From the cell containing the given text, extract its center point as [X, Y] coordinate. 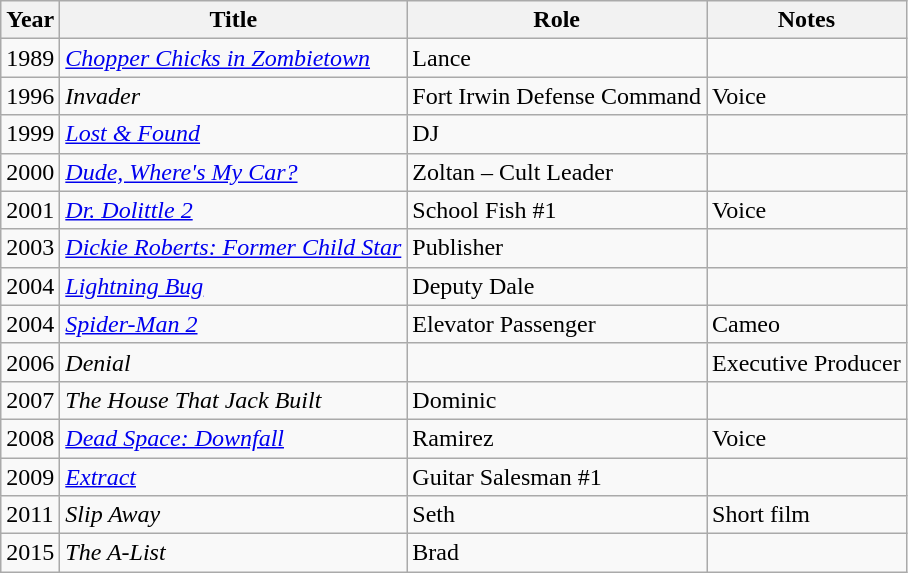
Slip Away [234, 515]
1989 [30, 58]
Lightning Bug [234, 286]
Role [557, 20]
Seth [557, 515]
The A-List [234, 553]
Cameo [806, 324]
2000 [30, 172]
Notes [806, 20]
Ramirez [557, 438]
Title [234, 20]
Dr. Dolittle 2 [234, 210]
Publisher [557, 248]
2015 [30, 553]
2001 [30, 210]
2006 [30, 362]
The House That Jack Built [234, 400]
Invader [234, 96]
Chopper Chicks in Zombietown [234, 58]
Brad [557, 553]
DJ [557, 134]
Zoltan – Cult Leader [557, 172]
Dude, Where's My Car? [234, 172]
2007 [30, 400]
Dominic [557, 400]
Elevator Passenger [557, 324]
Lance [557, 58]
Executive Producer [806, 362]
Deputy Dale [557, 286]
Dickie Roberts: Former Child Star [234, 248]
2003 [30, 248]
Short film [806, 515]
2009 [30, 477]
1999 [30, 134]
School Fish #1 [557, 210]
Guitar Salesman #1 [557, 477]
Spider-Man 2 [234, 324]
2008 [30, 438]
Year [30, 20]
Denial [234, 362]
Dead Space: Downfall [234, 438]
2011 [30, 515]
1996 [30, 96]
Lost & Found [234, 134]
Fort Irwin Defense Command [557, 96]
Extract [234, 477]
